Capture the cell that displays the provided text and extract its [x, y] central coordinate. 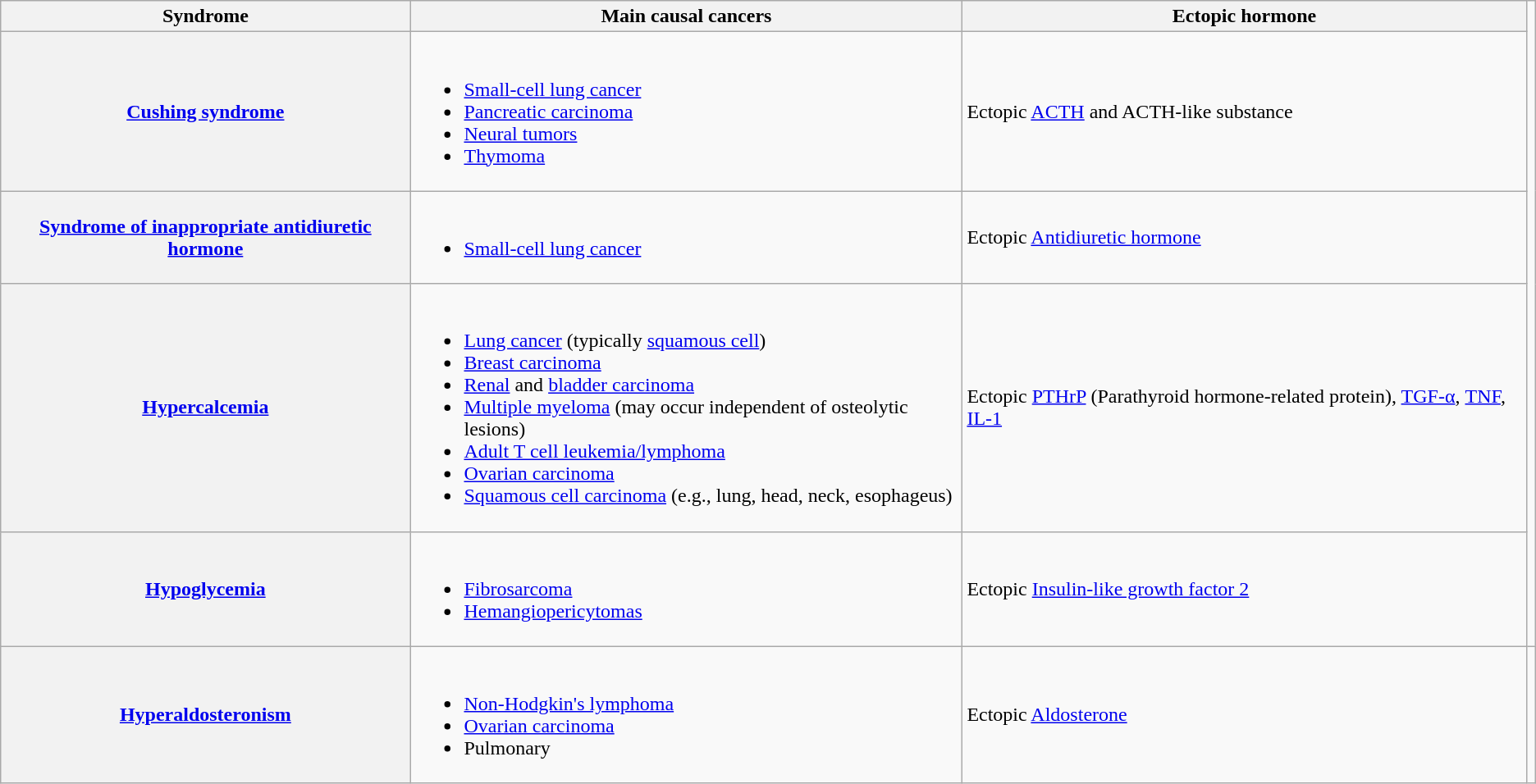
Non-Hodgkin's lymphomaOvarian carcinomaPulmonary [686, 715]
Ectopic Aldosterone [1244, 715]
Ectopic hormone [1244, 16]
FibrosarcomaHemangiopericytomas [686, 589]
Small-cell lung cancer [686, 238]
Syndrome of inappropriate antidiuretic hormone [205, 238]
Ectopic Antidiuretic hormone [1244, 238]
Hypoglycemia [205, 589]
Ectopic Insulin-like growth factor 2 [1244, 589]
Ectopic ACTH and ACTH-like substance [1244, 112]
Hypercalcemia [205, 408]
Hyperaldosteronism [205, 715]
Main causal cancers [686, 16]
Small-cell lung cancerPancreatic carcinomaNeural tumorsThymoma [686, 112]
Ectopic PTHrP (Parathyroid hormone-related protein), TGF-α, TNF, IL-1 [1244, 408]
Syndrome [205, 16]
Cushing syndrome [205, 112]
